For the text-containing cell, return its midpoint in [x, y] coordinate format. 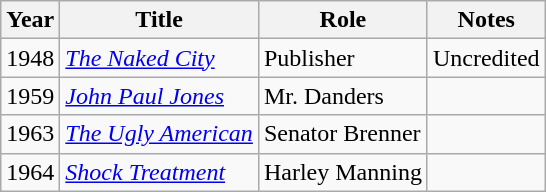
The Naked City [160, 58]
The Ugly American [160, 134]
Uncredited [486, 58]
Year [30, 20]
Senator Brenner [342, 134]
Mr. Danders [342, 96]
Publisher [342, 58]
1948 [30, 58]
John Paul Jones [160, 96]
Notes [486, 20]
1959 [30, 96]
Role [342, 20]
1963 [30, 134]
Shock Treatment [160, 172]
1964 [30, 172]
Title [160, 20]
Harley Manning [342, 172]
